Find where the given text appears and provide that cell's center as [x, y] coordinate. 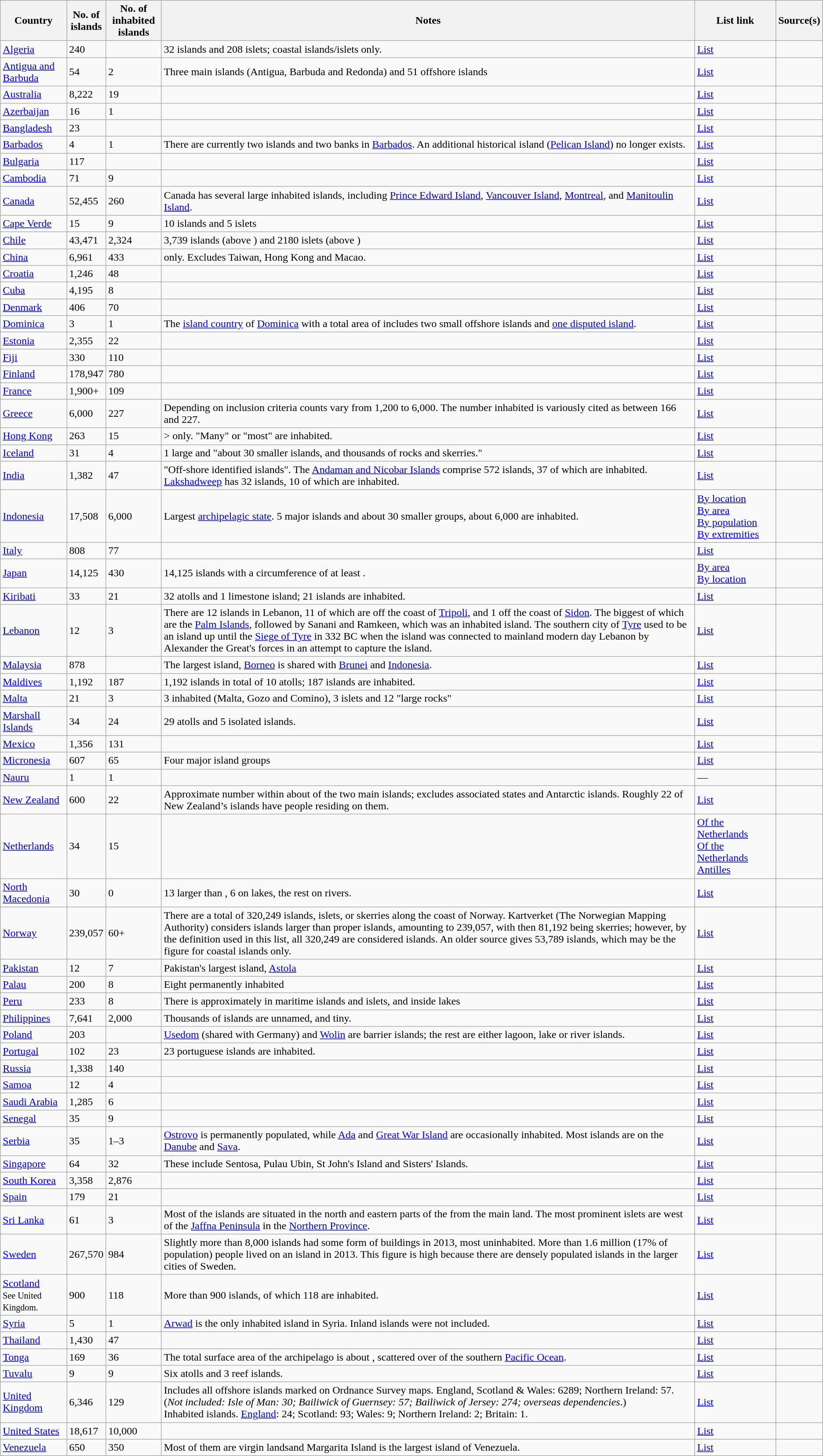
233 [86, 1001]
North Macedonia [33, 892]
Hong Kong [33, 436]
16 [86, 111]
Netherlands [33, 846]
Norway [33, 933]
24 [134, 721]
Fiji [33, 357]
350 [134, 1448]
1,430 [86, 1340]
61 [86, 1219]
Venezuela [33, 1448]
Azerbaijan [33, 111]
19 [134, 95]
2,355 [86, 341]
118 [134, 1295]
Algeria [33, 49]
Estonia [33, 341]
169 [86, 1357]
187 [134, 682]
Saudi Arabia [33, 1102]
Sri Lanka [33, 1219]
Portugal [33, 1052]
900 [86, 1295]
By areaBy location [735, 573]
54 [86, 72]
Eight permanently inhabited [428, 984]
Most of them are virgin landsand Margarita Island is the largest island of Venezuela. [428, 1448]
10,000 [134, 1431]
140 [134, 1068]
Indonesia [33, 516]
1,338 [86, 1068]
2 [134, 72]
The island country of Dominica with a total area of includes two small offshore islands and one disputed island. [428, 324]
110 [134, 357]
Peru [33, 1001]
Poland [33, 1035]
Japan [33, 573]
227 [134, 413]
64 [86, 1164]
Country [33, 21]
102 [86, 1052]
14,125 islands with a circumference of at least . [428, 573]
Russia [33, 1068]
Italy [33, 550]
Notes [428, 21]
Pakistan [33, 968]
878 [86, 665]
3,739 islands (above ) and 2180 islets (above ) [428, 240]
1,356 [86, 744]
More than 900 islands, of which 118 are inhabited. [428, 1295]
Thousands of islands are unnamed, and tiny. [428, 1018]
Sweden [33, 1254]
Six atolls and 3 reef islands. [428, 1374]
Thailand [33, 1340]
7 [134, 968]
There are currently two islands and two banks in Barbados. An additional historical island (Pelican Island) no longer exists. [428, 145]
Kiribati [33, 596]
263 [86, 436]
Australia [33, 95]
0 [134, 892]
117 [86, 161]
43,471 [86, 240]
Barbados [33, 145]
Four major island groups [428, 761]
433 [134, 257]
Dominica [33, 324]
Cambodia [33, 178]
32 atolls and 1 limestone island; 21 islands are inhabited. [428, 596]
By locationBy areaBy populationBy extremities [735, 516]
18,617 [86, 1431]
71 [86, 178]
10 islands and 5 islets [428, 223]
There is approximately in maritime islands and islets, and inside lakes [428, 1001]
Usedom (shared with Germany) and Wolin are barrier islands; the rest are either lagoon, lake or river islands. [428, 1035]
3,358 [86, 1180]
Pakistan's largest island, Astola [428, 968]
32 islands and 208 islets; coastal islands/islets only. [428, 49]
48 [134, 274]
60+ [134, 933]
List link [735, 21]
4,195 [86, 291]
239,057 [86, 933]
330 [86, 357]
Philippines [33, 1018]
Greece [33, 413]
5 [86, 1323]
Of the NetherlandsOf the Netherlands Antilles [735, 846]
Mexico [33, 744]
808 [86, 550]
United Kingdom [33, 1402]
France [33, 391]
Nauru [33, 777]
The largest island, Borneo is shared with Brunei and Indonesia. [428, 665]
406 [86, 307]
Canada has several large inhabited islands, including Prince Edward Island, Vancouver Island, Montreal, and Manitoulin Island. [428, 200]
Cuba [33, 291]
Serbia [33, 1141]
> only. "Many" or "most" are inhabited. [428, 436]
780 [134, 374]
70 [134, 307]
13 larger than , 6 on lakes, the rest on rivers. [428, 892]
Tuvalu [33, 1374]
No. ofislands [86, 21]
129 [134, 1402]
Three main islands (Antigua, Barbuda and Redonda) and 51 offshore islands [428, 72]
Iceland [33, 453]
260 [134, 200]
200 [86, 984]
1,246 [86, 274]
607 [86, 761]
Syria [33, 1323]
17,508 [86, 516]
1,192 islands in total of 10 atolls; 187 islands are inhabited. [428, 682]
These include Sentosa, Pulau Ubin, St John's Island and Sisters' Islands. [428, 1164]
14,125 [86, 573]
23 portuguese islands are inhabited. [428, 1052]
203 [86, 1035]
1,192 [86, 682]
The total surface area of the archipelago is about , scattered over of the southern Pacific Ocean. [428, 1357]
267,570 [86, 1254]
Malaysia [33, 665]
Denmark [33, 307]
South Korea [33, 1180]
Bulgaria [33, 161]
Croatia [33, 274]
52,455 [86, 200]
Lebanon [33, 630]
178,947 [86, 374]
Antigua and Barbuda [33, 72]
Micronesia [33, 761]
1,285 [86, 1102]
China [33, 257]
2,876 [134, 1180]
Singapore [33, 1164]
131 [134, 744]
— [735, 777]
240 [86, 49]
United States [33, 1431]
7,641 [86, 1018]
65 [134, 761]
2,000 [134, 1018]
Depending on inclusion criteria counts vary from 1,200 to 6,000. The number inhabited is variously cited as between 166 and 227. [428, 413]
Senegal [33, 1118]
1 large and "about 30 smaller islands, and thousands of rocks and skerries." [428, 453]
1,382 [86, 476]
Finland [33, 374]
109 [134, 391]
6 [134, 1102]
430 [134, 573]
8,222 [86, 95]
650 [86, 1448]
Arwad is the only inhabited island in Syria. Inland islands were not included. [428, 1323]
No. of inhabitedislands [134, 21]
only. Excludes Taiwan, Hong Kong and Macao. [428, 257]
ScotlandSee United Kingdom. [33, 1295]
Maldives [33, 682]
Bangladesh [33, 128]
New Zealand [33, 800]
6,346 [86, 1402]
Palau [33, 984]
Chile [33, 240]
Samoa [33, 1085]
179 [86, 1197]
6,961 [86, 257]
3 inhabited (Malta, Gozo and Comino), 3 islets and 12 "large rocks" [428, 699]
32 [134, 1164]
984 [134, 1254]
1,900+ [86, 391]
Spain [33, 1197]
India [33, 476]
Canada [33, 200]
600 [86, 800]
30 [86, 892]
31 [86, 453]
Marshall Islands [33, 721]
29 atolls and 5 isolated islands. [428, 721]
77 [134, 550]
Largest archipelagic state. 5 major islands and about 30 smaller groups, about 6,000 are inhabited. [428, 516]
33 [86, 596]
1–3 [134, 1141]
36 [134, 1357]
Source(s) [799, 21]
Ostrovo is permanently populated, while Ada and Great War Island are occasionally inhabited. Most islands are on the Danube and Sava. [428, 1141]
2,324 [134, 240]
Malta [33, 699]
Cape Verde [33, 223]
Tonga [33, 1357]
